Determine the [X, Y] coordinate at the center of the cell enclosing the given text.  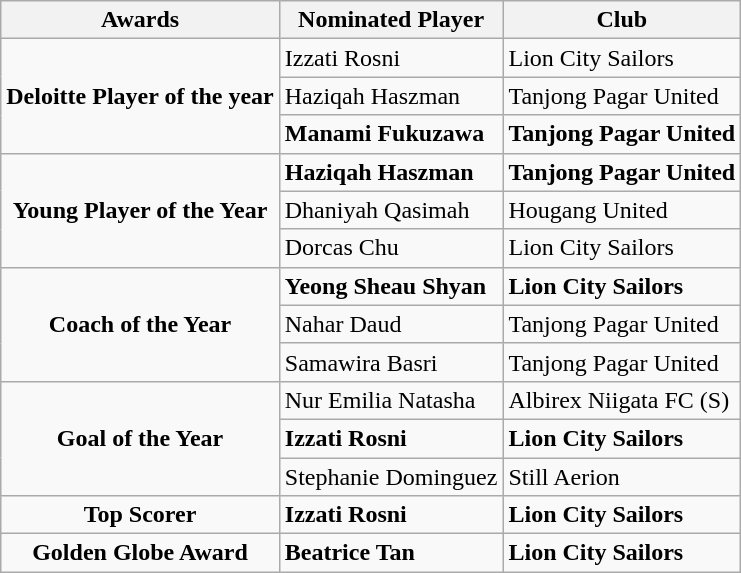
Beatrice Tan [391, 553]
Stephanie Dominguez [391, 477]
Dorcas Chu [391, 248]
Nur Emilia Natasha [391, 400]
Young Player of the Year [140, 210]
Hougang United [622, 210]
Deloitte Player of the year [140, 96]
Club [622, 20]
Nahar Daud [391, 324]
Top Scorer [140, 515]
Yeong Sheau Shyan [391, 286]
Still Aerion [622, 477]
Manami Fukuzawa [391, 134]
Samawira Basri [391, 362]
Dhaniyah Qasimah [391, 210]
Albirex Niigata FC (S) [622, 400]
Golden Globe Award [140, 553]
Nominated Player [391, 20]
Awards [140, 20]
Coach of the Year [140, 324]
Goal of the Year [140, 438]
